Return the (x, y) coordinate for the center point of the cell that contains the specified text.  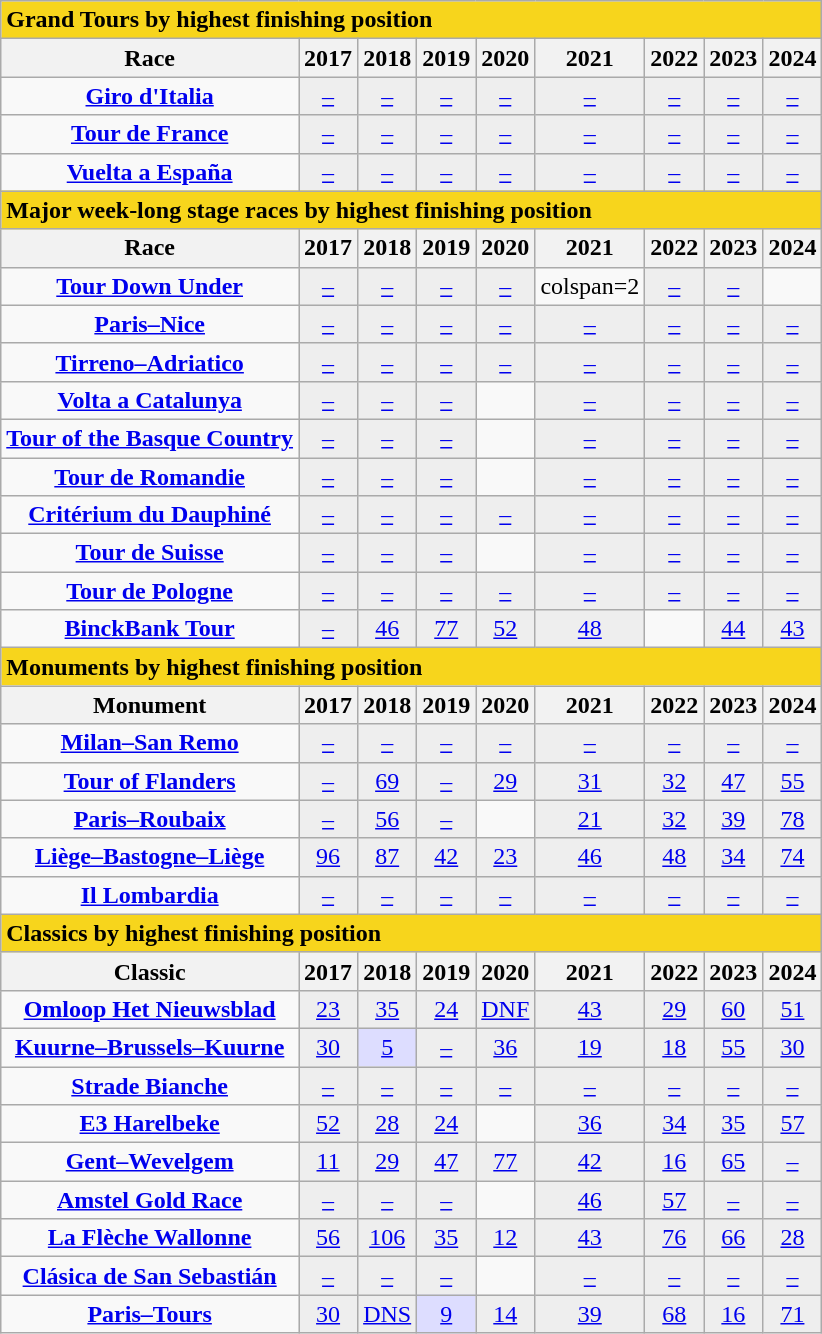
18 (674, 1047)
19 (590, 1047)
DNS (388, 1314)
44 (734, 629)
69 (388, 781)
Tour of the Basque Country (150, 438)
Monuments by highest finishing position (412, 667)
Grand Tours by highest finishing position (412, 20)
51 (792, 1009)
Liège–Bastogne–Liège (150, 857)
96 (328, 857)
Vuelta a España (150, 172)
Giro d'Italia (150, 96)
Tour Down Under (150, 286)
60 (734, 1009)
BinckBank Tour (150, 629)
Clásica de San Sebastián (150, 1276)
Il Lombardia (150, 895)
106 (388, 1238)
Paris–Tours (150, 1314)
Critérium du Dauphiné (150, 515)
Tirreno–Adriatico (150, 362)
Classic (150, 971)
Volta a Catalunya (150, 400)
74 (792, 857)
E3 Harelbeke (150, 1124)
Classics by highest finishing position (412, 933)
14 (506, 1314)
Amstel Gold Race (150, 1200)
Gent–Wevelgem (150, 1162)
DNF (506, 1009)
68 (674, 1314)
66 (734, 1238)
Tour de France (150, 134)
21 (590, 819)
5 (388, 1047)
9 (446, 1314)
Monument (150, 705)
76 (674, 1238)
Milan–San Remo (150, 743)
71 (792, 1314)
colspan=2 (590, 286)
Tour of Flanders (150, 781)
Tour de Pologne (150, 591)
11 (328, 1162)
31 (590, 781)
Paris–Nice (150, 324)
Omloop Het Nieuwsblad (150, 1009)
Major week-long stage races by highest finishing position (412, 210)
Kuurne–Brussels–Kuurne (150, 1047)
65 (734, 1162)
Tour de Romandie (150, 477)
Paris–Roubaix (150, 819)
La Flèche Wallonne (150, 1238)
12 (506, 1238)
87 (388, 857)
Strade Bianche (150, 1085)
78 (792, 819)
Tour de Suisse (150, 553)
